Capture the cell that displays the provided text and extract its (X, Y) central coordinate. 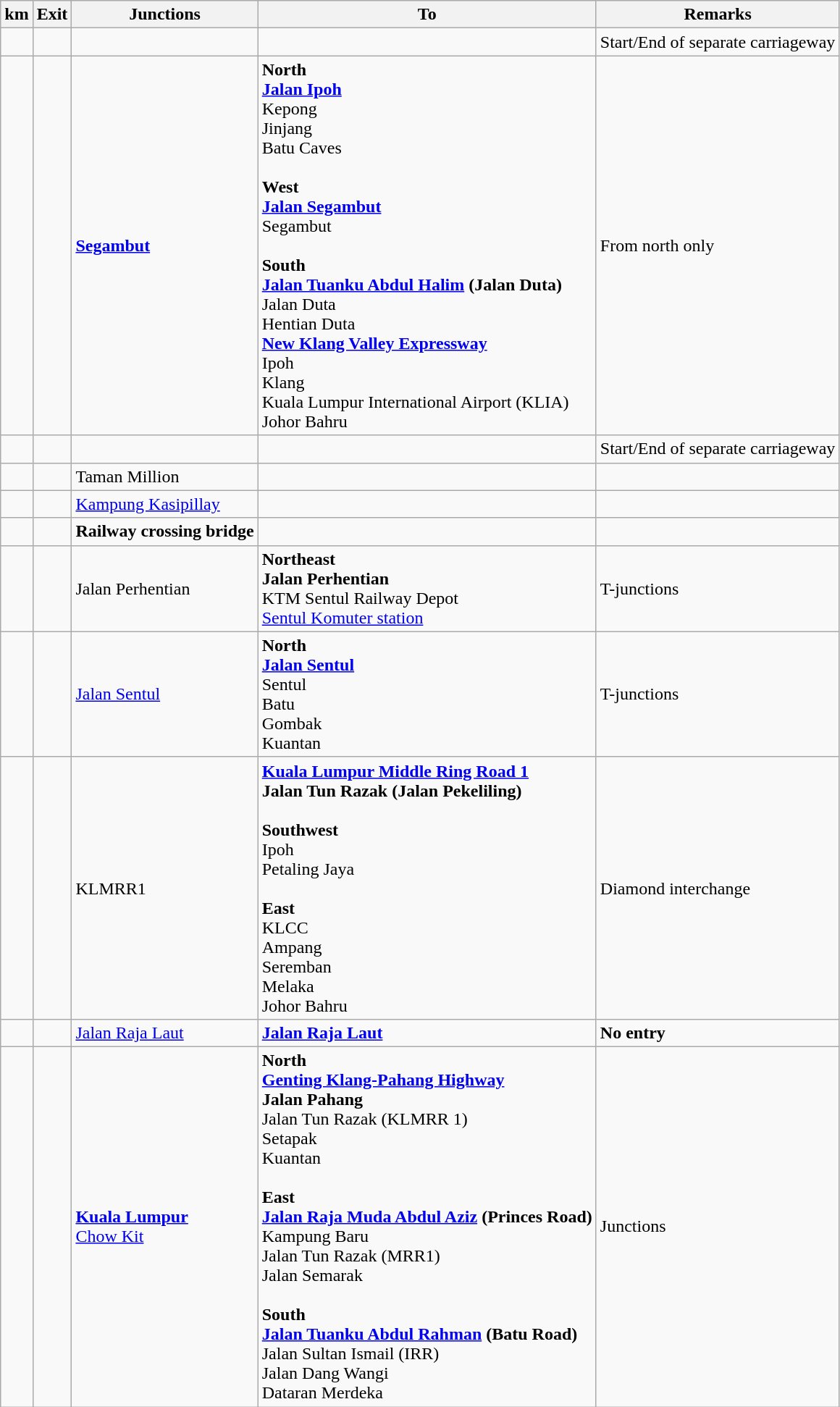
Kampung Kasipillay (165, 504)
Exit (52, 14)
Remarks (718, 14)
NortheastJalan PerhentianKTM Sentul Railway Depot Sentul Komuter station (427, 588)
Railway crossing bridge (165, 532)
km (17, 14)
Taman Million (165, 476)
Diamond interchange (718, 888)
No entry (718, 1033)
Kuala LumpurChow Kit (165, 1227)
Jalan Perhentian (165, 588)
KLMRR1 (165, 888)
Kuala Lumpur Middle Ring Road 1Jalan Tun Razak (Jalan Pekeliling)SouthwestIpohPetaling JayaEastKLCCAmpang Seremban Melaka Johor Bahru (427, 888)
Segambut (165, 245)
Jalan Sentul (165, 694)
From north only (718, 245)
NorthJalan SentulSentulBatuGombak Kuantan (427, 694)
To (427, 14)
